Return (X, Y) of the center of cell containing provided text 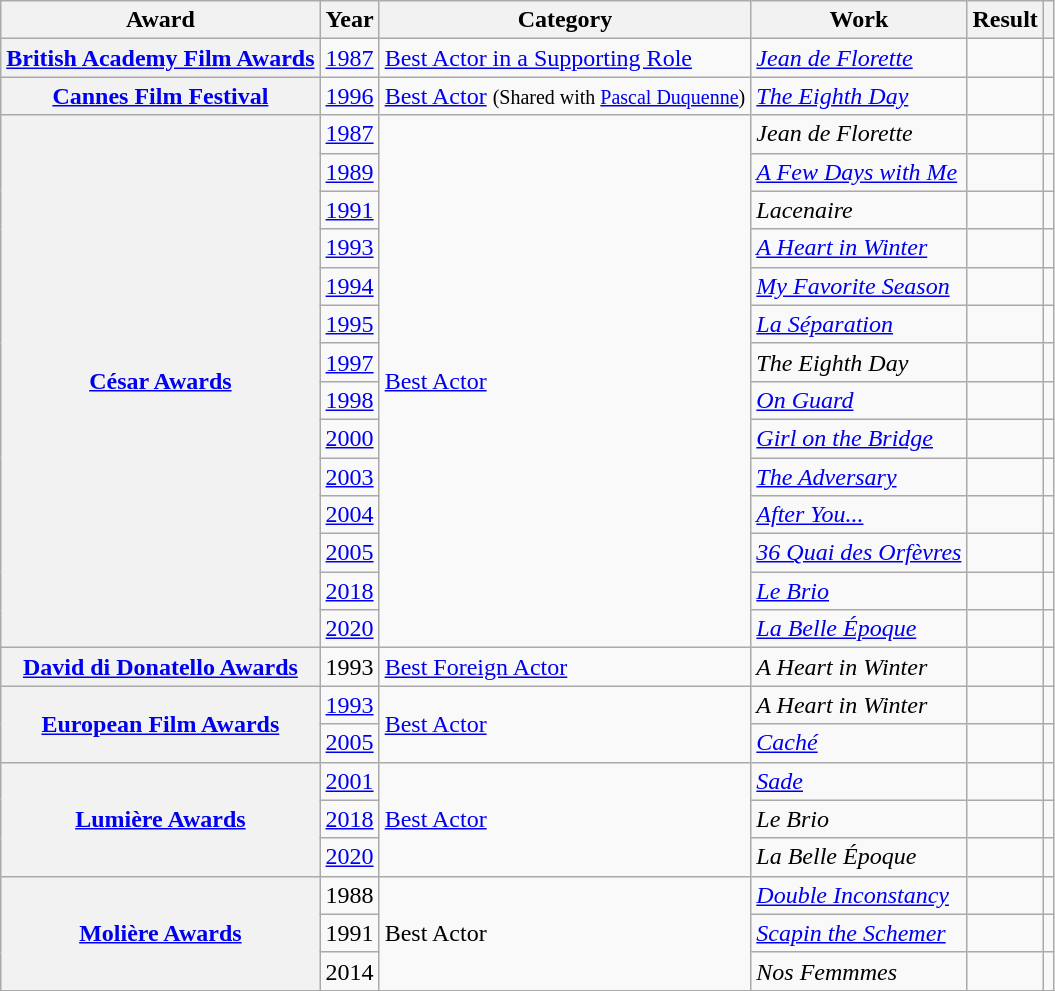
2000 (350, 438)
Year (350, 20)
1996 (350, 96)
1995 (350, 324)
Girl on the Bridge (859, 438)
César Awards (160, 382)
After You... (859, 515)
1989 (350, 172)
Scapin the Schemer (859, 933)
Work (859, 20)
A Few Days with Me (859, 172)
1997 (350, 362)
36 Quai des Orfèvres (859, 553)
La Séparation (859, 324)
Award (160, 20)
Cannes Film Festival (160, 96)
British Academy Film Awards (160, 58)
Molière Awards (160, 933)
2014 (350, 971)
Best Actor (Shared with Pascal Duquenne) (565, 96)
Sade (859, 781)
Lacenaire (859, 210)
2003 (350, 477)
1988 (350, 895)
Caché (859, 743)
2001 (350, 781)
On Guard (859, 400)
Nos Femmmes (859, 971)
The Adversary (859, 477)
Category (565, 20)
European Film Awards (160, 724)
Double Inconstancy (859, 895)
Best Actor in a Supporting Role (565, 58)
Lumière Awards (160, 819)
My Favorite Season (859, 286)
2004 (350, 515)
David di Donatello Awards (160, 667)
1994 (350, 286)
1998 (350, 400)
Result (1005, 20)
Best Foreign Actor (565, 667)
